For the text-containing cell, return its midpoint in [x, y] coordinate format. 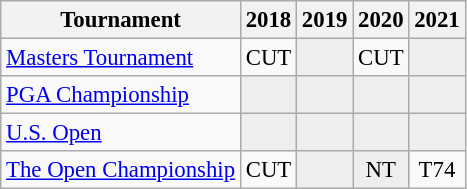
2021 [437, 20]
U.S. Open [121, 133]
2018 [268, 20]
The Open Championship [121, 170]
Masters Tournament [121, 58]
NT [381, 170]
2019 [325, 20]
PGA Championship [121, 95]
T74 [437, 170]
2020 [381, 20]
Tournament [121, 20]
